Identify which cell holds the provided text, then report its [x, y] central coordinate. 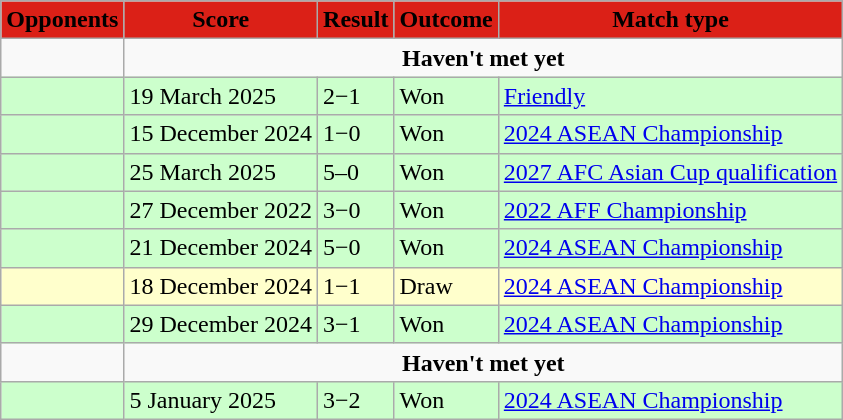
Result [356, 20]
5 January 2025 [221, 400]
27 December 2022 [221, 210]
Draw [446, 286]
21 December 2024 [221, 248]
Opponents [62, 20]
3−1 [356, 324]
5−0 [356, 248]
5–0 [356, 172]
1−0 [356, 134]
Score [221, 20]
15 December 2024 [221, 134]
3−0 [356, 210]
18 December 2024 [221, 286]
1−1 [356, 286]
25 March 2025 [221, 172]
2022 AFF Championship [670, 210]
3−2 [356, 400]
Outcome [446, 20]
Match type [670, 20]
29 December 2024 [221, 324]
Friendly [670, 96]
2−1 [356, 96]
19 March 2025 [221, 96]
2027 AFC Asian Cup qualification [670, 172]
